Locate the cell with the specified text and output its (x, y) center coordinate. 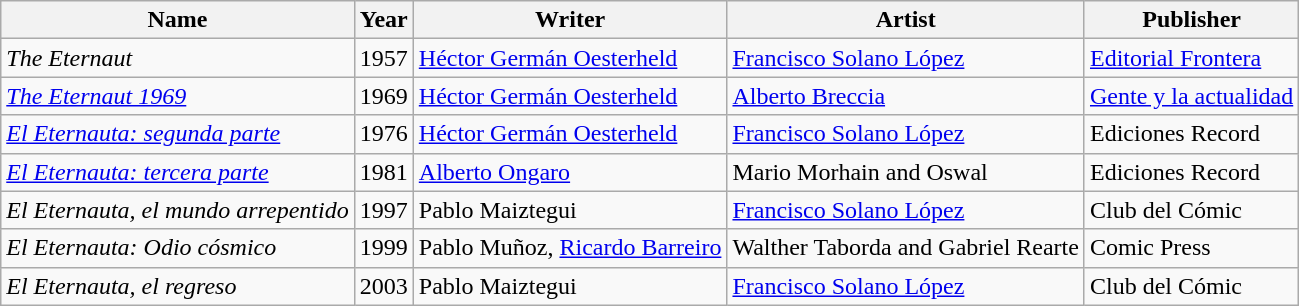
El Eternauta, el mundo arrepentido (178, 210)
El Eternauta: Odio cósmico (178, 248)
Name (178, 20)
1999 (384, 248)
The Eternaut (178, 58)
1997 (384, 210)
Writer (570, 20)
Comic Press (1191, 248)
1976 (384, 134)
El Eternauta: segunda parte (178, 134)
Editorial Frontera (1191, 58)
2003 (384, 286)
Pablo Muñoz, Ricardo Barreiro (570, 248)
Year (384, 20)
El Eternauta: tercera parte (178, 172)
Walther Taborda and Gabriel Rearte (906, 248)
Mario Morhain and Oswal (906, 172)
1969 (384, 96)
Gente y la actualidad (1191, 96)
Publisher (1191, 20)
Alberto Breccia (906, 96)
Alberto Ongaro (570, 172)
1981 (384, 172)
The Eternaut 1969 (178, 96)
Artist (906, 20)
1957 (384, 58)
El Eternauta, el regreso (178, 286)
